Return the (x, y) coordinate for the center point of the cell that contains the specified text.  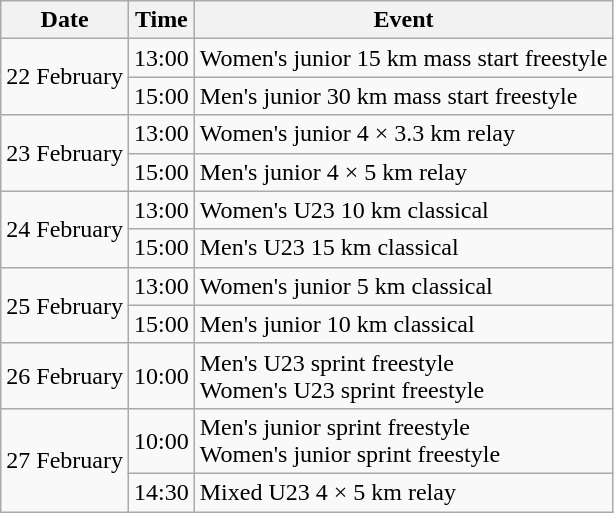
Mixed U23 4 × 5 km relay (404, 492)
Time (161, 20)
14:30 (161, 492)
25 February (65, 305)
Men's junior 10 km classical (404, 324)
Women's junior 15 km mass start freestyle (404, 58)
23 February (65, 153)
Men's junior 30 km mass start freestyle (404, 96)
Women's U23 10 km classical (404, 210)
Men's junior 4 × 5 km relay (404, 172)
27 February (65, 460)
Women's junior 4 × 3.3 km relay (404, 134)
Men's U23 15 km classical (404, 248)
26 February (65, 376)
24 February (65, 229)
Women's junior 5 km classical (404, 286)
22 February (65, 77)
Men's U23 sprint freestyleWomen's U23 sprint freestyle (404, 376)
Event (404, 20)
Men's junior sprint freestyleWomen's junior sprint freestyle (404, 440)
Date (65, 20)
